Return the [x, y] coordinate for the center point of the cell that contains the specified text.  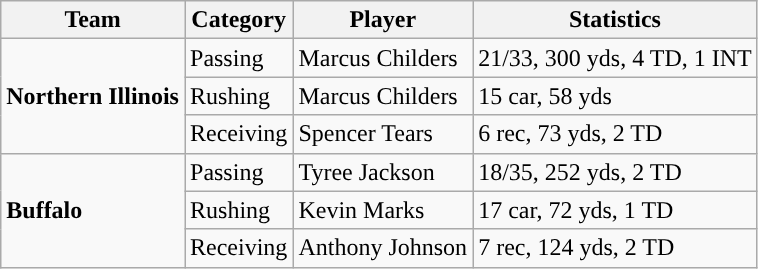
Tyree Jackson [383, 172]
17 car, 72 yds, 1 TD [616, 210]
6 rec, 73 yds, 2 TD [616, 134]
21/33, 300 yds, 4 TD, 1 INT [616, 58]
15 car, 58 yds [616, 96]
Player [383, 20]
18/35, 252 yds, 2 TD [616, 172]
Statistics [616, 20]
Anthony Johnson [383, 248]
Spencer Tears [383, 134]
Kevin Marks [383, 210]
Northern Illinois [93, 96]
7 rec, 124 yds, 2 TD [616, 248]
Team [93, 20]
Buffalo [93, 210]
Category [238, 20]
